Return the [X, Y] coordinate for the center point of the cell that contains the specified text.  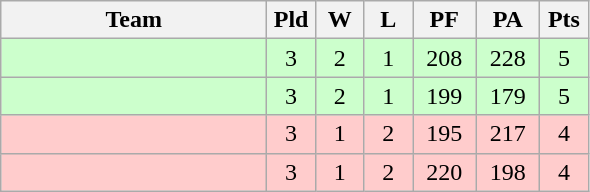
228 [508, 58]
220 [444, 172]
208 [444, 58]
Team [134, 20]
PA [508, 20]
195 [444, 134]
Pts [564, 20]
198 [508, 172]
L [388, 20]
199 [444, 96]
W [340, 20]
PF [444, 20]
217 [508, 134]
Pld [292, 20]
179 [508, 96]
